Return [X, Y] of the center of cell containing provided text 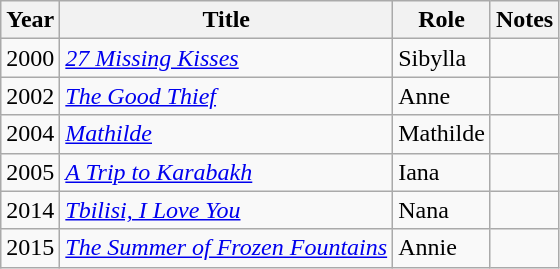
Notes [524, 20]
The Summer of Frozen Fountains [226, 248]
2015 [30, 248]
Tbilisi, I Love You [226, 210]
2000 [30, 58]
Nana [442, 210]
2014 [30, 210]
2004 [30, 134]
2005 [30, 172]
27 Missing Kisses [226, 58]
Role [442, 20]
Anne [442, 96]
Year [30, 20]
Sibylla [442, 58]
2002 [30, 96]
A Trip to Karabakh [226, 172]
Iana [442, 172]
The Good Thief [226, 96]
Annie [442, 248]
Title [226, 20]
